Extract the [X, Y] coordinate from the center of the cell holding the provided text.  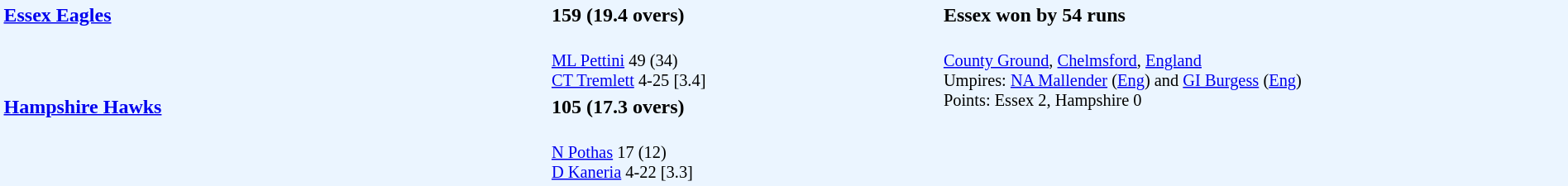
N Pothas 17 (12) D Kaneria 4-22 [3.3] [744, 152]
County Ground, Chelmsford, England Umpires: NA Mallender (Eng) and GI Burgess (Eng) Points: Essex 2, Hampshire 0 [1254, 107]
159 (19.4 overs) [744, 15]
105 (17.3 overs) [744, 107]
Essex Eagles [275, 47]
ML Pettini 49 (34) CT Tremlett 4-25 [3.4] [744, 61]
Hampshire Hawks [275, 139]
Essex won by 54 runs [1254, 15]
